Determine the (X, Y) coordinate at the center of the cell enclosing the given text.  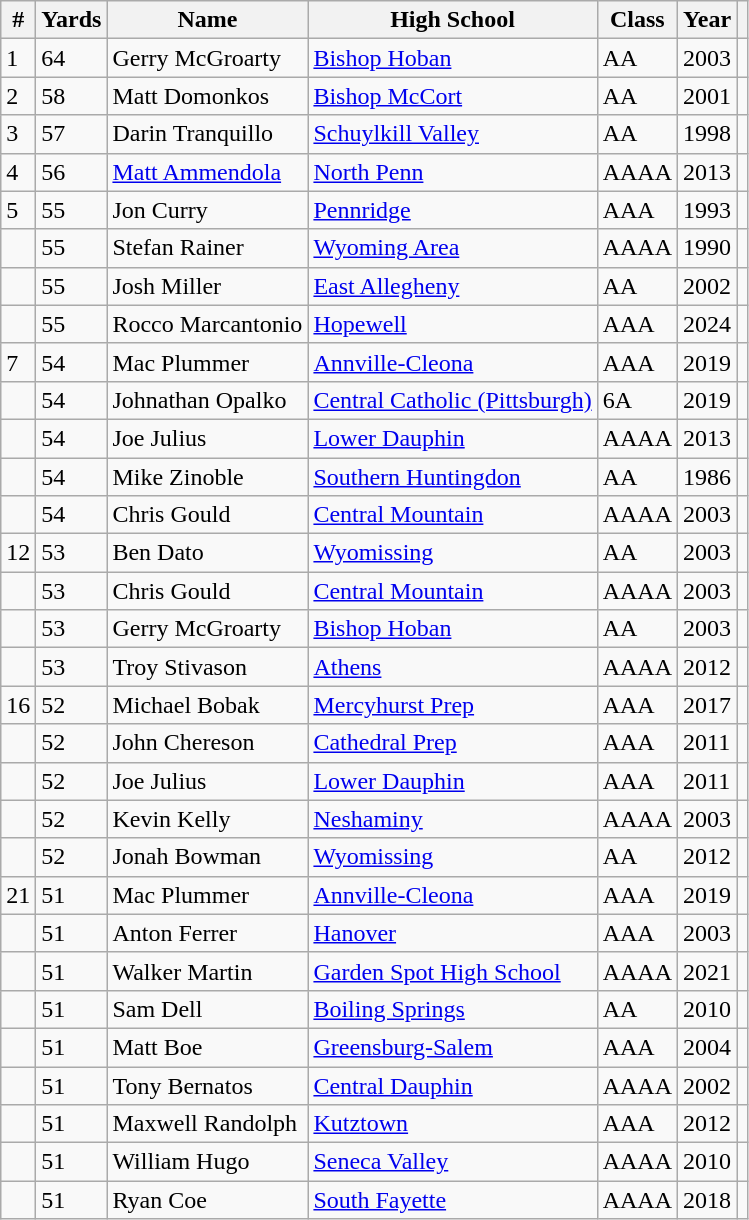
Name (208, 20)
Neshaminy (452, 819)
Matt Domonkos (208, 96)
Troy Stivason (208, 667)
Johnathan Opalko (208, 400)
Greensburg-Salem (452, 1047)
Darin Tranquillo (208, 134)
Mike Zinoble (208, 477)
58 (72, 96)
Kevin Kelly (208, 819)
Southern Huntingdon (452, 477)
Boiling Springs (452, 1009)
Central Dauphin (452, 1085)
South Fayette (452, 1200)
Josh Miller (208, 286)
2 (18, 96)
21 (18, 895)
John Chereson (208, 743)
1986 (708, 477)
1998 (708, 134)
57 (72, 134)
Class (637, 20)
Tony Bernatos (208, 1085)
2024 (708, 324)
Mercyhurst Prep (452, 705)
1993 (708, 210)
2001 (708, 96)
Ben Dato (208, 553)
Michael Bobak (208, 705)
1 (18, 58)
2018 (708, 1200)
Anton Ferrer (208, 933)
5 (18, 210)
Sam Dell (208, 1009)
2021 (708, 971)
Bishop McCort (452, 96)
6A (637, 400)
Hanover (452, 933)
Seneca Valley (452, 1162)
2017 (708, 705)
Jon Curry (208, 210)
Matt Boe (208, 1047)
7 (18, 362)
16 (18, 705)
Yards (72, 20)
Stefan Rainer (208, 248)
Walker Martin (208, 971)
64 (72, 58)
56 (72, 172)
North Penn (452, 172)
Ryan Coe (208, 1200)
4 (18, 172)
Wyoming Area (452, 248)
East Allegheny (452, 286)
Maxwell Randolph (208, 1124)
Schuylkill Valley (452, 134)
Central Catholic (Pittsburgh) (452, 400)
3 (18, 134)
High School (452, 20)
Kutztown (452, 1124)
Garden Spot High School (452, 971)
Pennridge (452, 210)
Matt Ammendola (208, 172)
Rocco Marcantonio (208, 324)
Jonah Bowman (208, 857)
12 (18, 553)
# (18, 20)
1990 (708, 248)
William Hugo (208, 1162)
Hopewell (452, 324)
Athens (452, 667)
Cathedral Prep (452, 743)
2004 (708, 1047)
Year (708, 20)
